Find where the given text appears and provide that cell's center as [x, y] coordinate. 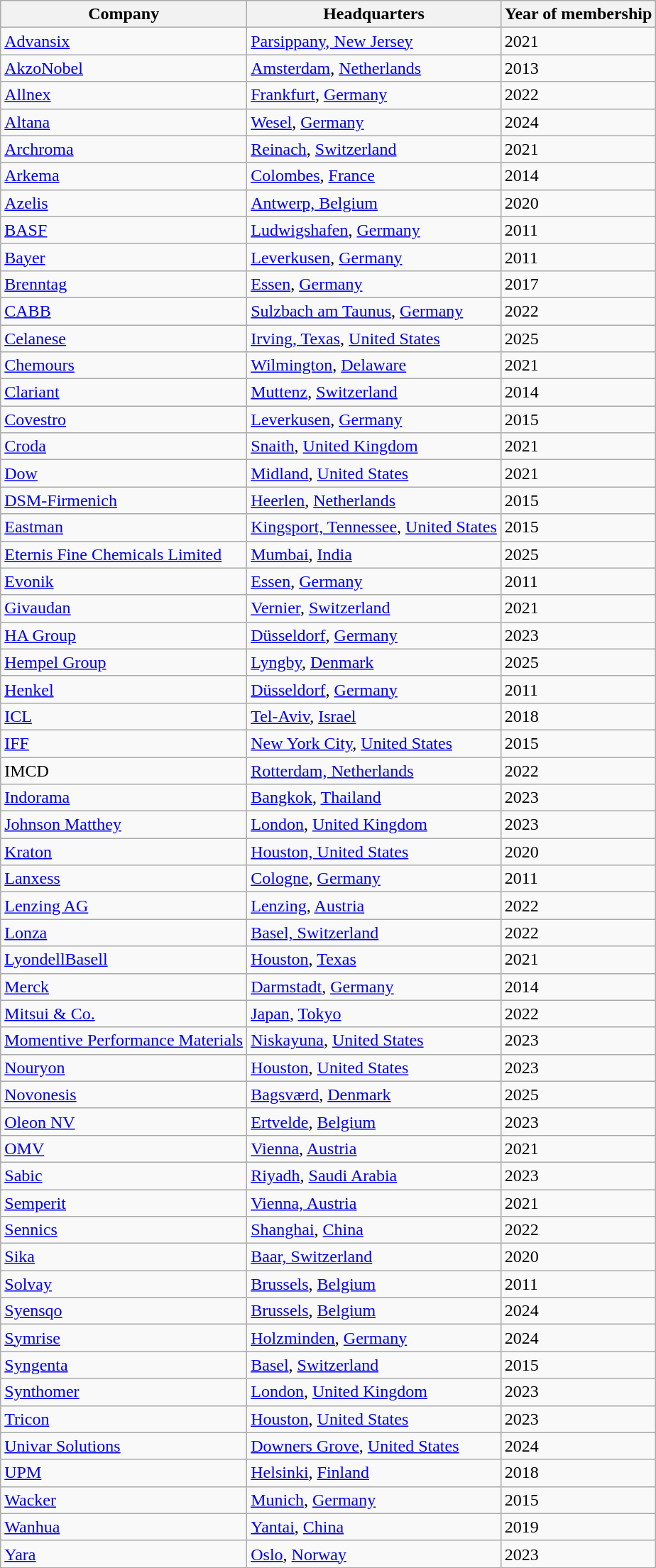
Henkel [124, 689]
Sika [124, 1257]
2017 [578, 284]
Darmstadt, Germany [374, 987]
Holzminden, Germany [374, 1338]
Japan, Tokyo [374, 1014]
Wesel, Germany [374, 122]
Chemours [124, 366]
2019 [578, 1527]
Downers Grove, United States [374, 1446]
Wacker [124, 1500]
Yara [124, 1554]
Tel-Aviv, Israel [374, 716]
Evonik [124, 581]
Altana [124, 122]
Vernier, Switzerland [374, 608]
Eastman [124, 527]
Croda [124, 446]
Nouryon [124, 1068]
LyondellBasell [124, 960]
Kraton [124, 852]
CABB [124, 311]
HA Group [124, 635]
Archroma [124, 149]
Munich, Germany [374, 1500]
Givaudan [124, 608]
Wilmington, Delaware [374, 366]
Year of membership [578, 14]
Momentive Performance Materials [124, 1041]
Symrise [124, 1338]
Company [124, 14]
Johnson Matthey [124, 825]
Syensqo [124, 1311]
Rotterdam, Netherlands [374, 770]
Bayer [124, 257]
Mitsui & Co. [124, 1014]
Heerlen, Netherlands [374, 500]
Hempel Group [124, 662]
Allnex [124, 95]
Semperit [124, 1203]
Lonza [124, 933]
Kingsport, Tennessee, United States [374, 527]
Irving, Texas, United States [374, 339]
Niskayuna, United States [374, 1041]
Azelis [124, 203]
Ludwigshafen, Germany [374, 230]
IMCD [124, 770]
Sabic [124, 1175]
Cologne, Germany [374, 879]
Antwerp, Belgium [374, 203]
Yantai, China [374, 1527]
Colombes, France [374, 176]
UPM [124, 1473]
Advansix [124, 41]
Amsterdam, Netherlands [374, 68]
Midland, United States [374, 473]
Reinach, Switzerland [374, 149]
Riyadh, Saudi Arabia [374, 1175]
Oslo, Norway [374, 1554]
2013 [578, 68]
Oleon NV [124, 1122]
Frankfurt, Germany [374, 95]
BASF [124, 230]
OMV [124, 1148]
Helsinki, Finland [374, 1473]
Lenzing, Austria [374, 906]
Covestro [124, 420]
Tricon [124, 1419]
Headquarters [374, 14]
Sulzbach am Taunus, Germany [374, 311]
Lenzing AG [124, 906]
Novonesis [124, 1095]
Lanxess [124, 879]
Mumbai, India [374, 554]
ICL [124, 716]
DSM-Firmenich [124, 500]
Univar Solutions [124, 1446]
Celanese [124, 339]
Baar, Switzerland [374, 1257]
Indorama [124, 798]
Synthomer [124, 1392]
Muttenz, Switzerland [374, 393]
Parsippany, New Jersey [374, 41]
Wanhua [124, 1527]
Houston, Texas [374, 960]
Sennics [124, 1230]
Shanghai, China [374, 1230]
New York City, United States [374, 743]
Solvay [124, 1284]
Bangkok, Thailand [374, 798]
Ertvelde, Belgium [374, 1122]
Bagsværd, Denmark [374, 1095]
Brenntag [124, 284]
Snaith, United Kingdom [374, 446]
IFF [124, 743]
Eternis Fine Chemicals Limited [124, 554]
Dow [124, 473]
Clariant [124, 393]
Merck [124, 987]
Syngenta [124, 1365]
Arkema [124, 176]
Lyngby, Denmark [374, 662]
AkzoNobel [124, 68]
